Pinpoint the cell where the given text exists, returning its (x, y) midpoint coordinate. 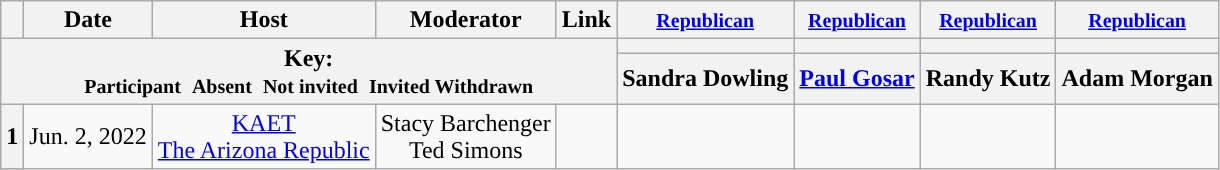
Randy Kutz (988, 78)
Link (586, 20)
KAETThe Arizona Republic (264, 136)
Host (264, 20)
Date (88, 20)
Stacy BarchengerTed Simons (466, 136)
Key: Participant Absent Not invited Invited Withdrawn (309, 72)
Jun. 2, 2022 (88, 136)
1 (12, 136)
Paul Gosar (857, 78)
Adam Morgan (1137, 78)
Moderator (466, 20)
Sandra Dowling (706, 78)
